Return [X, Y] of the center of cell containing provided text 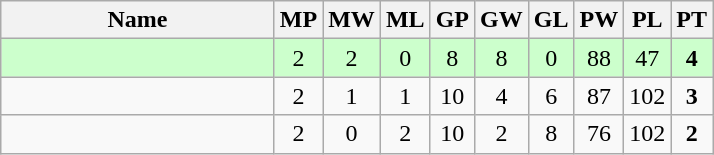
6 [551, 96]
88 [599, 58]
MP [298, 20]
47 [648, 58]
Name [138, 20]
87 [599, 96]
GW [502, 20]
PW [599, 20]
GL [551, 20]
3 [692, 96]
76 [599, 134]
MW [352, 20]
PL [648, 20]
GP [452, 20]
ML [405, 20]
PT [692, 20]
